Detect which cell encompasses the target text, then output its [x, y] center coordinate. 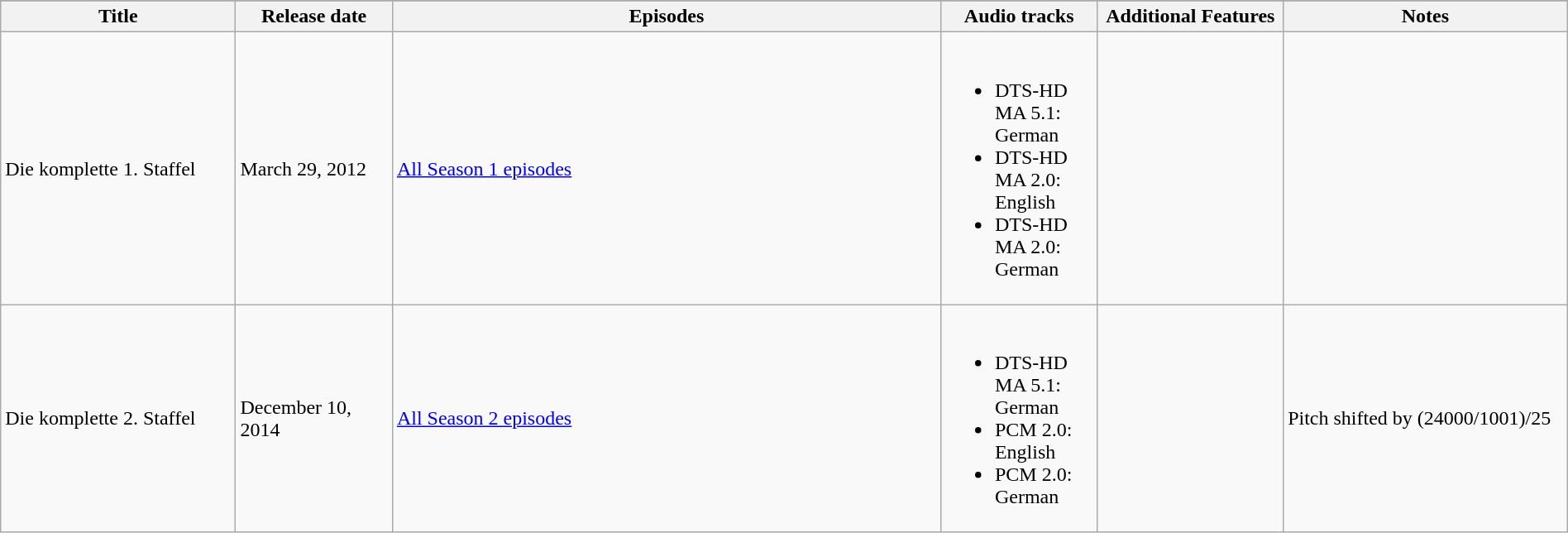
Notes [1426, 17]
December 10, 2014 [314, 419]
All Season 1 episodes [667, 169]
Die komplette 2. Staffel [118, 419]
DTS-HD MA 5.1: GermanPCM 2.0: EnglishPCM 2.0: German [1019, 419]
Title [118, 17]
Additional Features [1191, 17]
Release date [314, 17]
Audio tracks [1019, 17]
Pitch shifted by (24000/1001)/25 [1426, 419]
DTS-HD MA 5.1: GermanDTS-HD MA 2.0: EnglishDTS-HD MA 2.0: German [1019, 169]
Episodes [667, 17]
All Season 2 episodes [667, 419]
March 29, 2012 [314, 169]
Die komplette 1. Staffel [118, 169]
